Extract the [x, y] coordinate from the center of the cell holding the provided text.  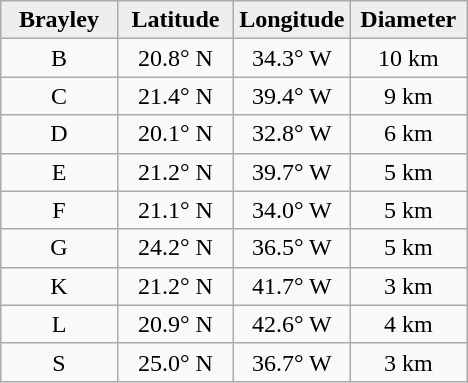
Latitude [175, 20]
34.0° W [292, 210]
Longitude [292, 20]
39.4° W [292, 96]
34.3° W [292, 58]
K [59, 286]
32.8° W [292, 134]
21.4° N [175, 96]
20.9° N [175, 324]
24.2° N [175, 248]
L [59, 324]
E [59, 172]
6 km [408, 134]
20.8° N [175, 58]
39.7° W [292, 172]
4 km [408, 324]
36.5° W [292, 248]
21.1° N [175, 210]
41.7° W [292, 286]
20.1° N [175, 134]
D [59, 134]
Diameter [408, 20]
B [59, 58]
42.6° W [292, 324]
25.0° N [175, 362]
S [59, 362]
G [59, 248]
9 km [408, 96]
C [59, 96]
F [59, 210]
Brayley [59, 20]
36.7° W [292, 362]
10 km [408, 58]
